Pinpoint the cell where the given text exists, returning its [X, Y] midpoint coordinate. 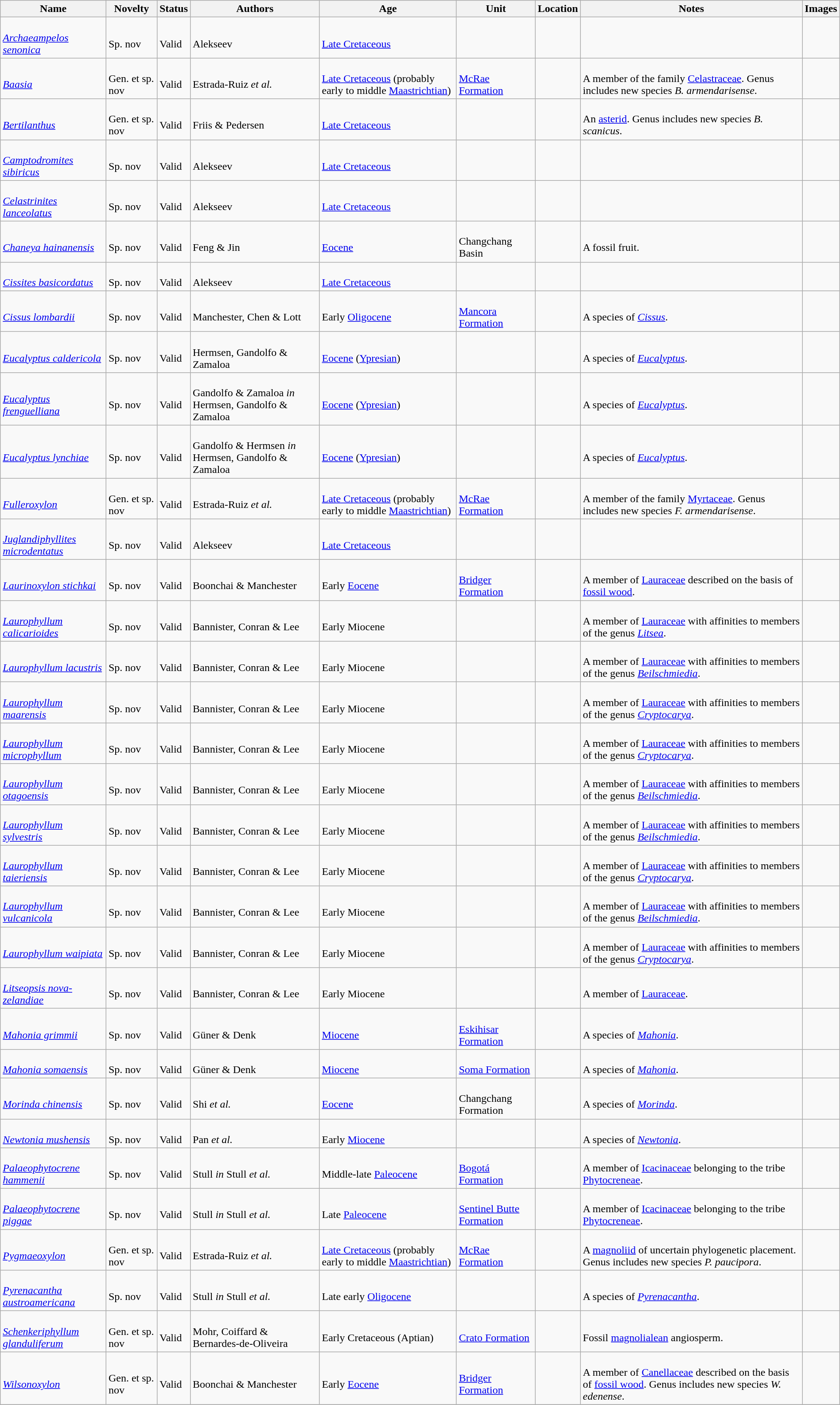
Cissus lombardii [53, 311]
A species of Newtonia. [691, 1133]
Laurophyllum calicarioides [53, 621]
Pygmaeoxylon [53, 1250]
Schenkeriphyllum glanduliferum [53, 1331]
Baasia [53, 78]
Bertilanthus [53, 119]
A member of the family Myrtaceae. Genus includes new species F. armendarisense. [691, 498]
Unit [496, 9]
A member of Lauraceae described on the basis of fossil wood. [691, 580]
A member of Lauraceae with affinities to members of the genus Litsea. [691, 621]
An asterid. Genus includes new species B. scanicus. [691, 119]
Celastrinites lanceolatus [53, 201]
Early Cretaceous (Aptian) [388, 1331]
Eucalyptus lynchiae [53, 451]
A fossil fruit. [691, 242]
Wilsonoxylon [53, 1378]
Laurophyllum taieriensis [53, 866]
Newtonia mushensis [53, 1133]
Manchester, Chen & Lott [255, 311]
Fulleroxylon [53, 498]
Bogotá Formation [496, 1168]
Laurophyllum vulcanicola [53, 906]
Chaneya hainanensis [53, 242]
Laurophyllum otagoensis [53, 784]
Laurinoxylon stichkai [53, 580]
Litseopsis nova-zelandiae [53, 988]
Archaeampelos senonica [53, 38]
Pan et al. [255, 1133]
Age [388, 9]
Middle-late Paleocene [388, 1168]
Feng & Jin [255, 242]
Mahonia grimmii [53, 1029]
A species of Morinda. [691, 1098]
Novelty [131, 9]
Changchang Formation [496, 1098]
Crato Formation [496, 1331]
Mohr, Coiffard & Bernardes-de-Oliveira [255, 1331]
Authors [255, 9]
Palaeophytocrene piggae [53, 1209]
A magnoliid of uncertain phylogenetic placement. Genus includes new species P. paucipora. [691, 1250]
Shi et al. [255, 1098]
Juglandiphyllites microdentatus [53, 539]
Changchang Basin [496, 242]
A species of Cissus. [691, 311]
Gandolfo & Zamaloa in Hermsen, Gandolfo & Zamaloa [255, 399]
Camptodromites sibiricus [53, 160]
Mahonia somaensis [53, 1064]
A member of Canellaceae described on the basis of fossil wood. Genus includes new species W. edenense. [691, 1378]
Friis & Pedersen [255, 119]
Mancora Formation [496, 311]
Morinda chinensis [53, 1098]
Early Oligocene [388, 311]
Notes [691, 9]
A member of the family Celastraceae. Genus includes new species B. armendarisense. [691, 78]
Status [174, 9]
Fossil magnolialean angiosperm. [691, 1331]
Laurophyllum microphyllum [53, 743]
Laurophyllum waipiata [53, 947]
Hermsen, Gandolfo & Zamaloa [255, 352]
Pyrenacantha austroamericana [53, 1291]
Late early Oligocene [388, 1291]
Laurophyllum lacustris [53, 662]
Laurophyllum sylvestris [53, 825]
A species of Pyrenacantha. [691, 1291]
Eucalyptus frenguelliana [53, 399]
Eucalyptus caldericola [53, 352]
Laurophyllum maarensis [53, 702]
Eskihisar Formation [496, 1029]
Name [53, 9]
Late Paleocene [388, 1209]
Sentinel Butte Formation [496, 1209]
Palaeophytocrene hammenii [53, 1168]
Gandolfo & Hermsen in Hermsen, Gandolfo & Zamaloa [255, 451]
Location [558, 9]
A member of Lauraceae. [691, 988]
Soma Formation [496, 1064]
Images [821, 9]
Cissites basicordatus [53, 277]
